Return the [x, y] coordinate for the center point of the cell that contains the specified text.  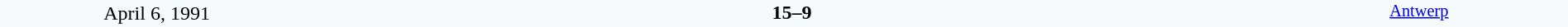
Antwerp [1419, 13]
15–9 [791, 12]
April 6, 1991 [157, 13]
